Locate the cell with the specified text and output its (X, Y) center coordinate. 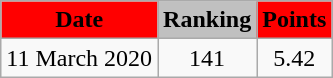
5.42 (294, 58)
Date (80, 20)
141 (208, 58)
Ranking (208, 20)
Points (294, 20)
11 March 2020 (80, 58)
